Find where the given text appears and provide that cell's center as [X, Y] coordinate. 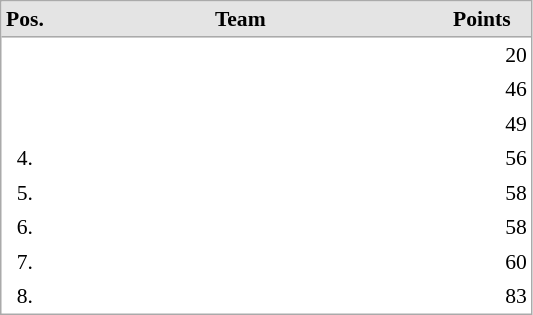
83 [482, 296]
4. [26, 158]
Points [482, 20]
7. [26, 261]
56 [482, 158]
20 [482, 55]
6. [26, 227]
Pos. [26, 20]
46 [482, 89]
49 [482, 123]
8. [26, 296]
5. [26, 193]
60 [482, 261]
Team [240, 20]
